Determine the [x, y] coordinate at the center of the cell enclosing the given text.  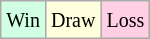
Loss [126, 20]
Win [24, 20]
Draw [72, 20]
